For the text-containing cell, return its midpoint in [x, y] coordinate format. 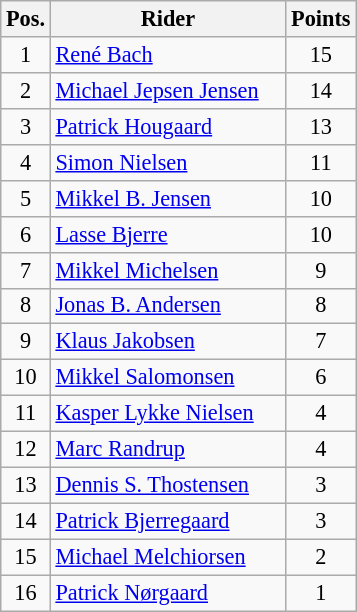
Patrick Bjerregaard [168, 521]
Klaus Jakobsen [168, 342]
16 [26, 593]
Pos. [26, 19]
Mikkel Salomonsen [168, 378]
René Bach [168, 55]
Rider [168, 19]
Jonas B. Andersen [168, 306]
Marc Randrup [168, 450]
Patrick Nørgaard [168, 593]
12 [26, 450]
5 [26, 198]
Simon Nielsen [168, 162]
Points [321, 19]
Lasse Bjerre [168, 234]
Michael Jepsen Jensen [168, 90]
Mikkel B. Jensen [168, 198]
Dennis S. Thostensen [168, 485]
Kasper Lykke Nielsen [168, 414]
Mikkel Michelsen [168, 270]
Patrick Hougaard [168, 126]
Michael Melchiorsen [168, 557]
